Extract the [x, y] coordinate from the center of the cell holding the provided text.  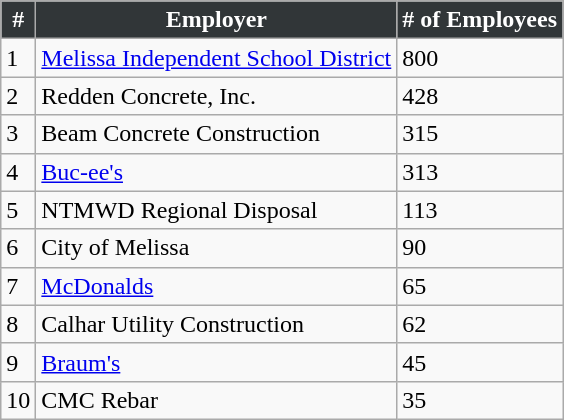
313 [480, 172]
5 [18, 210]
Calhar Utility Construction [216, 324]
65 [480, 286]
1 [18, 58]
4 [18, 172]
6 [18, 248]
Employer [216, 20]
McDonalds [216, 286]
315 [480, 134]
7 [18, 286]
45 [480, 362]
8 [18, 324]
# [18, 20]
Melissa Independent School District [216, 58]
90 [480, 248]
Buc-ee's [216, 172]
NTMWD Regional Disposal [216, 210]
# of Employees [480, 20]
Beam Concrete Construction [216, 134]
3 [18, 134]
800 [480, 58]
62 [480, 324]
Redden Concrete, Inc. [216, 96]
35 [480, 400]
2 [18, 96]
Braum's [216, 362]
City of Melissa [216, 248]
CMC Rebar [216, 400]
428 [480, 96]
9 [18, 362]
10 [18, 400]
113 [480, 210]
